Pinpoint the cell where the given text exists, returning its (x, y) midpoint coordinate. 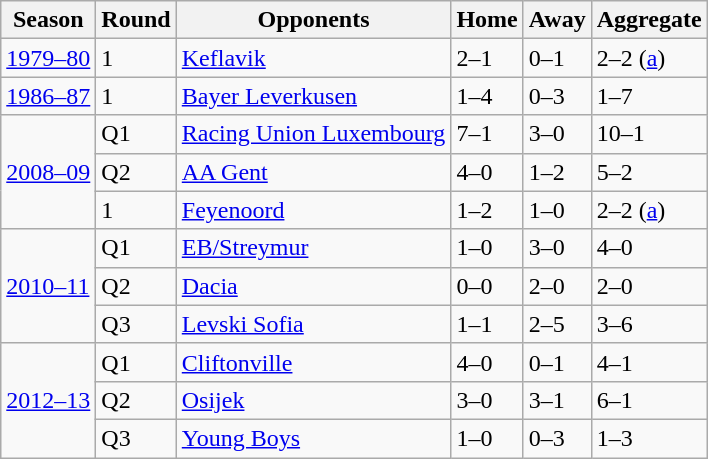
3–1 (557, 400)
Dacia (314, 286)
3–6 (649, 324)
Round (136, 20)
Away (557, 20)
1–4 (487, 96)
Season (48, 20)
2–5 (557, 324)
5–2 (649, 172)
6–1 (649, 400)
Bayer Leverkusen (314, 96)
Home (487, 20)
2012–13 (48, 400)
1–3 (649, 438)
Osijek (314, 400)
2010–11 (48, 286)
4–1 (649, 362)
2008–09 (48, 172)
1–7 (649, 96)
Racing Union Luxembourg (314, 134)
AA Gent (314, 172)
1979–80 (48, 58)
Opponents (314, 20)
7–1 (487, 134)
Young Boys (314, 438)
2–1 (487, 58)
1–1 (487, 324)
Levski Sofia (314, 324)
1986–87 (48, 96)
Aggregate (649, 20)
Keflavik (314, 58)
0–0 (487, 286)
EB/Streymur (314, 248)
Feyenoord (314, 210)
10–1 (649, 134)
Cliftonville (314, 362)
